Search for the cell housing the specified text and yield its [X, Y] center coordinate. 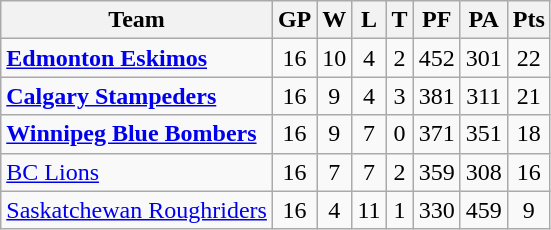
3 [400, 96]
BC Lions [137, 172]
Calgary Stampeders [137, 96]
Pts [528, 20]
359 [436, 172]
371 [436, 134]
0 [400, 134]
PA [484, 20]
1 [400, 210]
311 [484, 96]
351 [484, 134]
301 [484, 58]
21 [528, 96]
W [334, 20]
330 [436, 210]
Saskatchewan Roughriders [137, 210]
459 [484, 210]
PF [436, 20]
11 [369, 210]
Edmonton Eskimos [137, 58]
308 [484, 172]
452 [436, 58]
L [369, 20]
Team [137, 20]
18 [528, 134]
Winnipeg Blue Bombers [137, 134]
GP [294, 20]
10 [334, 58]
T [400, 20]
381 [436, 96]
22 [528, 58]
